Extract the (X, Y) coordinate from the center of the cell holding the provided text.  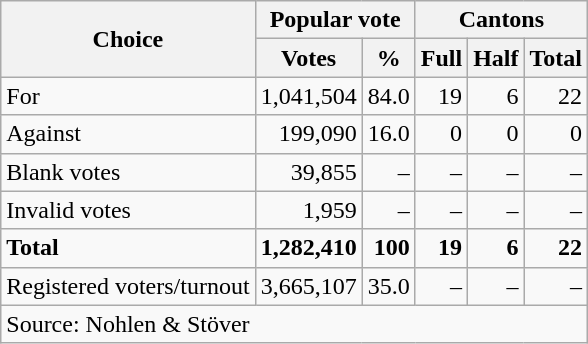
35.0 (388, 286)
Against (128, 134)
Source: Nohlen & Stöver (294, 324)
Invalid votes (128, 210)
100 (388, 248)
39,855 (308, 172)
Full (441, 58)
1,959 (308, 210)
Choice (128, 39)
% (388, 58)
3,665,107 (308, 286)
1,041,504 (308, 96)
Registered voters/turnout (128, 286)
Votes (308, 58)
199,090 (308, 134)
Cantons (501, 20)
1,282,410 (308, 248)
84.0 (388, 96)
Blank votes (128, 172)
Popular vote (335, 20)
Half (496, 58)
16.0 (388, 134)
For (128, 96)
